Extract the (x, y) coordinate from the center of the cell holding the provided text.  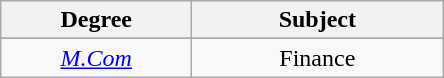
Subject (318, 20)
Degree (96, 20)
Finance (318, 58)
M.Com (96, 58)
